Identify which cell holds the provided text, then report its [x, y] central coordinate. 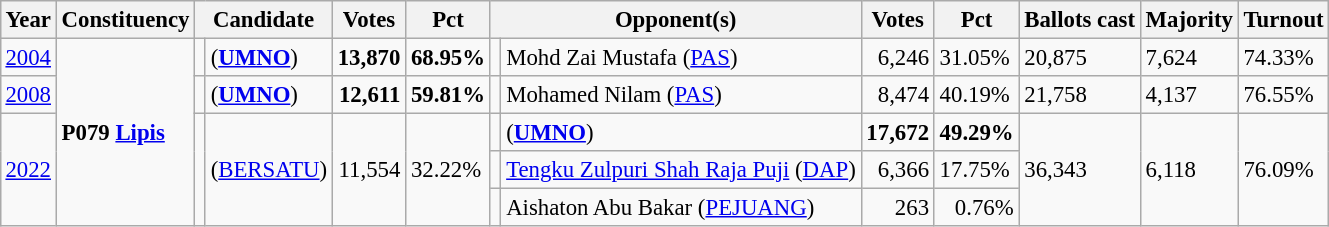
Tengku Zulpuri Shah Raja Puji (DAP) [681, 170]
59.81% [448, 95]
20,875 [1080, 57]
2008 [28, 95]
(BERSATU) [268, 170]
Aishaton Abu Bakar (PEJUANG) [681, 208]
Mohd Zai Mustafa (PAS) [681, 57]
6,246 [898, 57]
8,474 [898, 95]
17,672 [898, 133]
7,624 [1189, 57]
263 [898, 208]
31.05% [976, 57]
P079 Lipis [125, 132]
Candidate [264, 20]
76.09% [1284, 170]
Constituency [125, 20]
36,343 [1080, 170]
Mohamed Nilam (PAS) [681, 95]
74.33% [1284, 57]
Turnout [1284, 20]
Year [28, 20]
21,758 [1080, 95]
12,611 [368, 95]
13,870 [368, 57]
68.95% [448, 57]
49.29% [976, 133]
Majority [1189, 20]
2022 [28, 170]
Opponent(s) [676, 20]
76.55% [1284, 95]
6,366 [898, 170]
11,554 [368, 170]
2004 [28, 57]
40.19% [976, 95]
Ballots cast [1080, 20]
6,118 [1189, 170]
17.75% [976, 170]
4,137 [1189, 95]
0.76% [976, 208]
32.22% [448, 170]
